Pinpoint the cell where the given text exists, returning its (X, Y) midpoint coordinate. 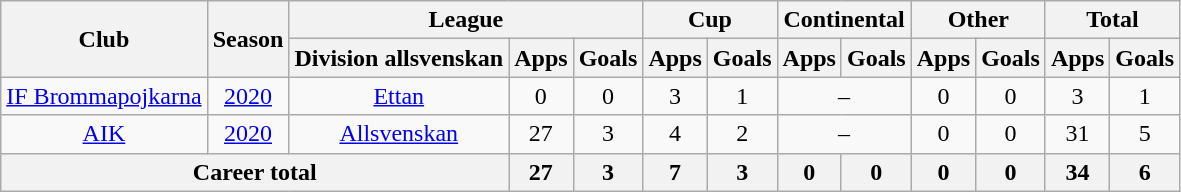
Division allsvenskan (399, 58)
6 (1145, 172)
League (466, 20)
AIK (104, 134)
Ettan (399, 96)
Allsvenskan (399, 134)
Continental (844, 20)
4 (675, 134)
Cup (710, 20)
Total (1112, 20)
31 (1077, 134)
Club (104, 39)
34 (1077, 172)
7 (675, 172)
Career total (255, 172)
2 (742, 134)
Season (248, 39)
Other (978, 20)
5 (1145, 134)
IF Brommapojkarna (104, 96)
